Output the (x, y) coordinate of the center of the cell containing the given text.  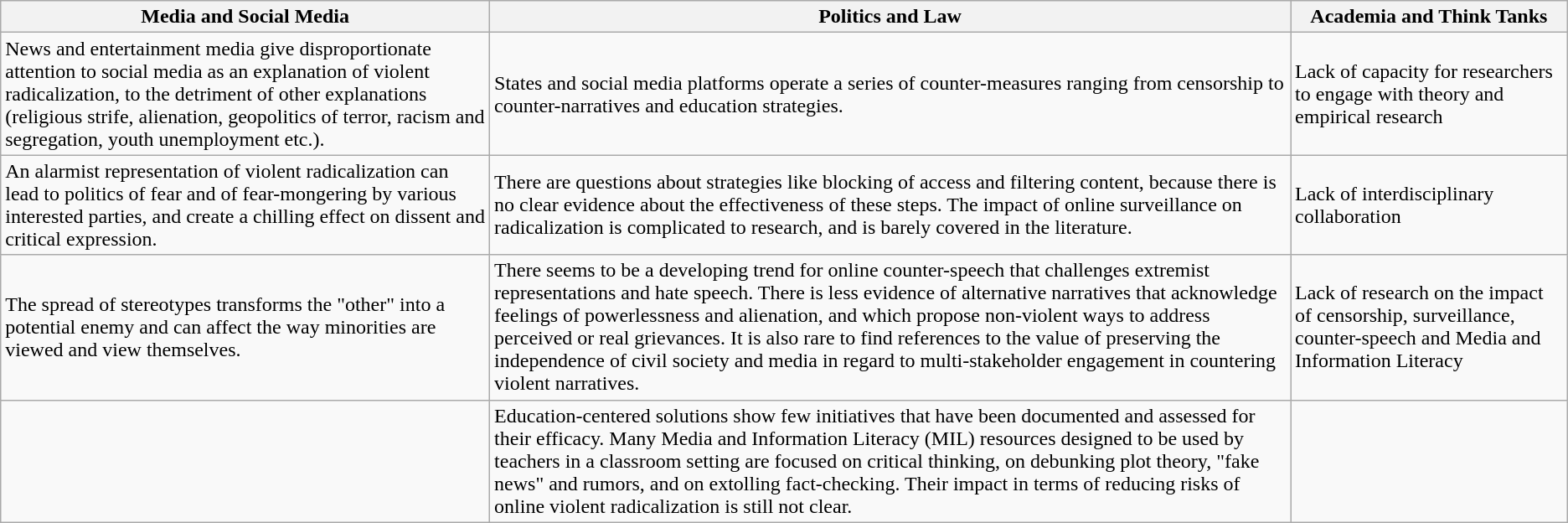
Academia and Think Tanks (1429, 17)
Media and Social Media (245, 17)
Lack of research on the impact of censorship, surveillance, counter-speech and Media and Information Literacy (1429, 327)
States and social media platforms operate a series of counter-measures ranging from censorship to counter-narratives and education strategies. (890, 94)
Lack of capacity for researchers to engage with theory and empirical research (1429, 94)
The spread of stereotypes transforms the "other" into a potential enemy and can affect the way minorities are viewed and view themselves. (245, 327)
Lack of interdisciplinary collaboration (1429, 205)
Politics and Law (890, 17)
